Return the (x, y) coordinate for the center point of the cell that contains the specified text.  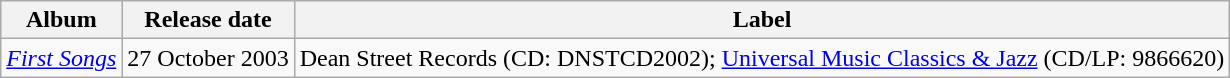
Release date (208, 20)
Label (762, 20)
First Songs (62, 58)
Dean Street Records (CD: DNSTCD2002); Universal Music Classics & Jazz (CD/LP: 9866620) (762, 58)
Album (62, 20)
27 October 2003 (208, 58)
